Capture the cell that displays the provided text and extract its [x, y] central coordinate. 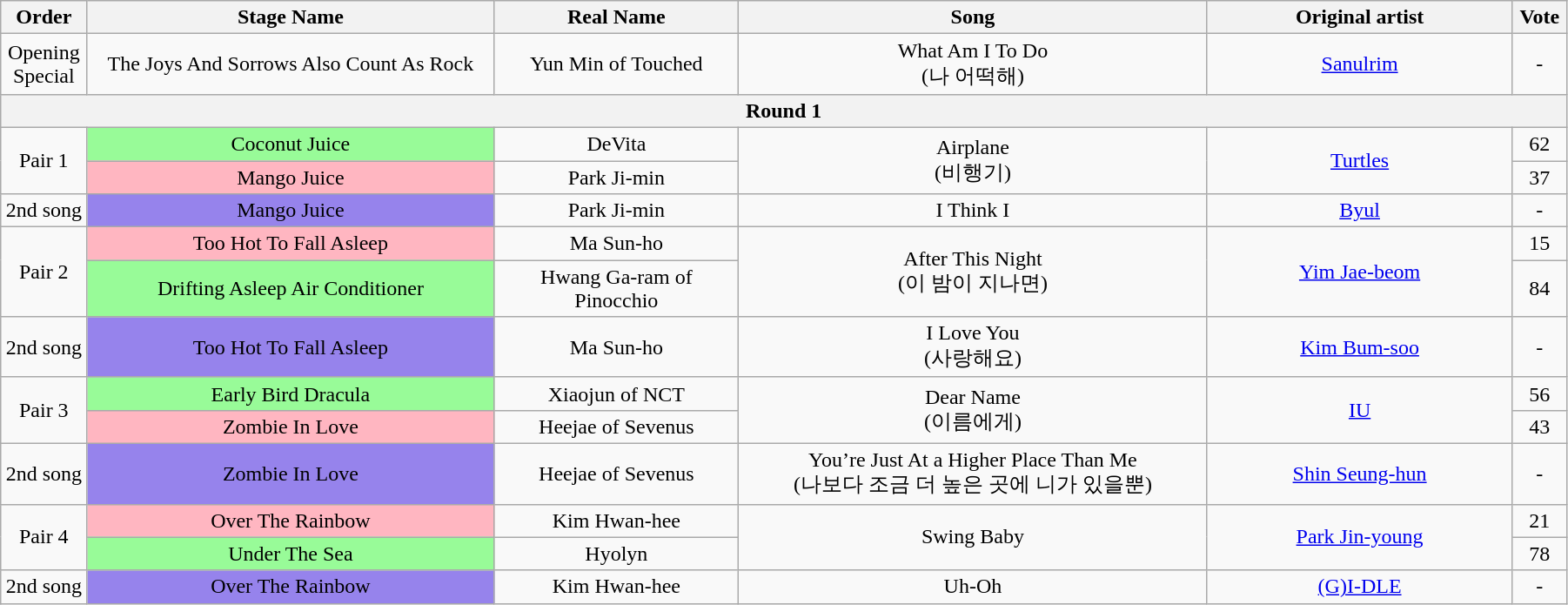
You’re Just At a Higher Place Than Me(나보다 조금 더 높은 곳에 니가 있을뿐) [973, 474]
Drifting Asleep Air Conditioner [291, 289]
Original artist [1359, 17]
(G)I-DLE [1359, 587]
Airplane(비행기) [973, 160]
Dear Name(이름에게) [973, 410]
Hyolyn [616, 554]
Opening Special [44, 64]
Order [44, 17]
Pair 1 [44, 160]
Stage Name [291, 17]
Sanulrim [1359, 64]
DeVita [616, 144]
Uh-Oh [973, 587]
Pair 4 [44, 537]
Yim Jae-beom [1359, 272]
Yun Min of Touched [616, 64]
After This Night(이 밤이 지나면) [973, 272]
I Think I [973, 211]
Under The Sea [291, 554]
Real Name [616, 17]
Xiaojun of NCT [616, 393]
15 [1539, 244]
78 [1539, 554]
IU [1359, 410]
Byul [1359, 211]
Turtles [1359, 160]
Hwang Ga-ram of Pinocchio [616, 289]
The Joys And Sorrows Also Count As Rock [291, 64]
Park Jin-young [1359, 537]
Round 1 [784, 111]
Swing Baby [973, 537]
56 [1539, 393]
Shin Seung-hun [1359, 474]
37 [1539, 177]
Pair 3 [44, 410]
What Am I To Do(나 어떡해) [973, 64]
Pair 2 [44, 272]
21 [1539, 521]
Vote [1539, 17]
62 [1539, 144]
Song [973, 17]
84 [1539, 289]
I Love You(사랑해요) [973, 347]
43 [1539, 427]
Coconut Juice [291, 144]
Kim Bum-soo [1359, 347]
Early Bird Dracula [291, 393]
